Scan for the cell matching the given text and deliver its [x, y] coordinate at center. 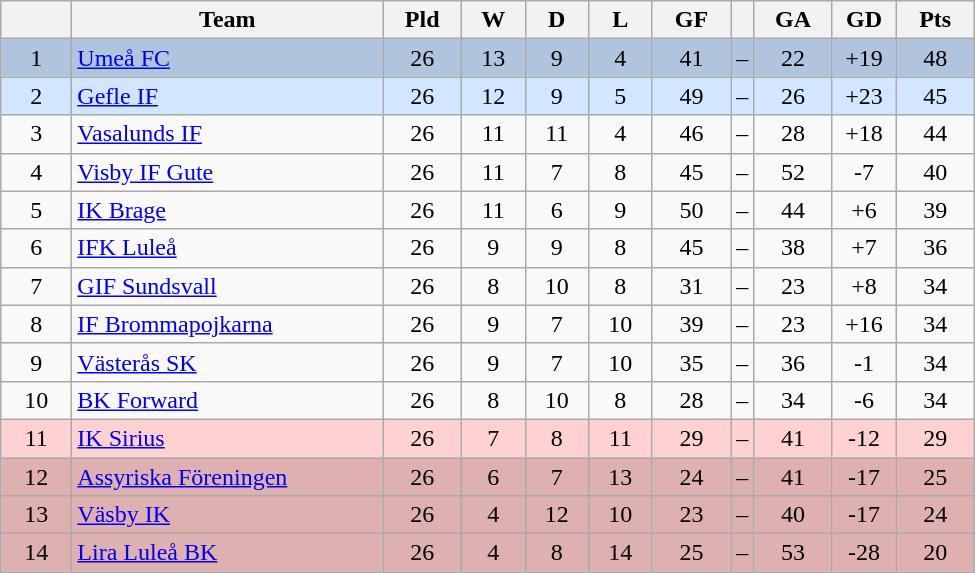
31 [692, 286]
-6 [864, 400]
D [557, 20]
+7 [864, 248]
GIF Sundsvall [228, 286]
-28 [864, 553]
GA [794, 20]
IF Brommapojkarna [228, 324]
W [493, 20]
3 [36, 134]
Väsby IK [228, 515]
49 [692, 96]
Assyriska Föreningen [228, 477]
Vasalunds IF [228, 134]
+23 [864, 96]
BK Forward [228, 400]
48 [936, 58]
53 [794, 553]
Västerås SK [228, 362]
+6 [864, 210]
Pld [422, 20]
-12 [864, 438]
GF [692, 20]
20 [936, 553]
Team [228, 20]
1 [36, 58]
IK Brage [228, 210]
-1 [864, 362]
Gefle IF [228, 96]
46 [692, 134]
52 [794, 172]
GD [864, 20]
Umeå FC [228, 58]
+19 [864, 58]
35 [692, 362]
50 [692, 210]
Pts [936, 20]
IK Sirius [228, 438]
2 [36, 96]
L [621, 20]
Lira Luleå BK [228, 553]
Visby IF Gute [228, 172]
+18 [864, 134]
-7 [864, 172]
+8 [864, 286]
22 [794, 58]
IFK Luleå [228, 248]
+16 [864, 324]
38 [794, 248]
